Provide the (x, y) coordinate of the cell's center where the given text is located.  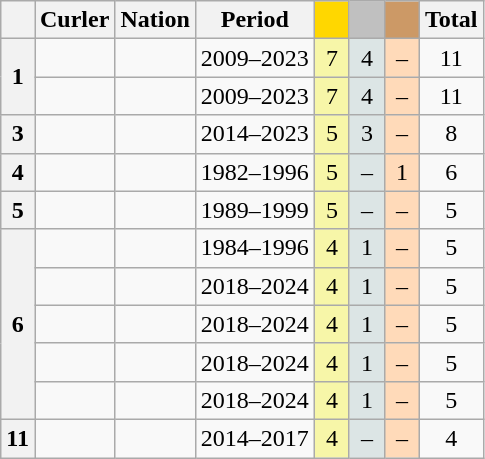
8 (452, 134)
Period (254, 20)
Total (452, 20)
1982–1996 (254, 172)
Curler (74, 20)
1989–1999 (254, 210)
2014–2023 (254, 134)
Nation (155, 20)
2014–2017 (254, 438)
1984–1996 (254, 248)
